Detect which cell encompasses the target text, then output its (x, y) center coordinate. 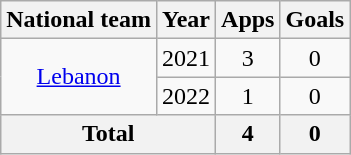
Apps (248, 20)
Lebanon (79, 77)
2021 (186, 58)
3 (248, 58)
Total (108, 134)
1 (248, 96)
4 (248, 134)
Year (186, 20)
2022 (186, 96)
National team (79, 20)
Goals (315, 20)
